Locate the cell with the specified text and output its [x, y] center coordinate. 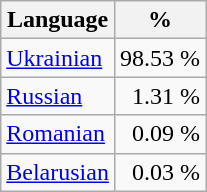
% [160, 20]
1.31 % [160, 96]
0.03 % [160, 172]
Romanian [58, 134]
Ukrainian [58, 58]
Russian [58, 96]
98.53 % [160, 58]
0.09 % [160, 134]
Belarusian [58, 172]
Language [58, 20]
